From the cell containing the given text, extract its center point as (X, Y) coordinate. 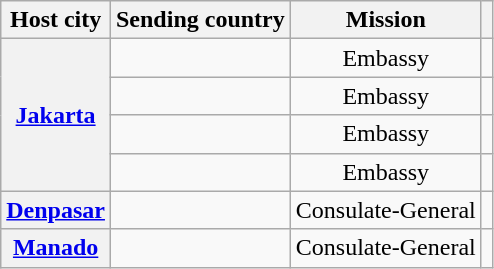
Jakarta (56, 115)
Mission (386, 20)
Host city (56, 20)
Manado (56, 248)
Sending country (200, 20)
Denpasar (56, 210)
